Locate the cell with the specified text and output its (X, Y) center coordinate. 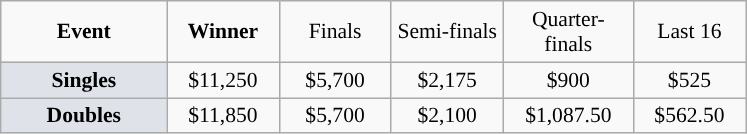
$11,850 (223, 116)
$2,100 (447, 116)
$11,250 (223, 80)
Quarter-finals (568, 32)
Semi-finals (447, 32)
$2,175 (447, 80)
$562.50 (689, 116)
Event (84, 32)
$525 (689, 80)
Doubles (84, 116)
Winner (223, 32)
Singles (84, 80)
$1,087.50 (568, 116)
Finals (335, 32)
Last 16 (689, 32)
$900 (568, 80)
